Provide the (x, y) coordinate of the cell's center where the given text is located.  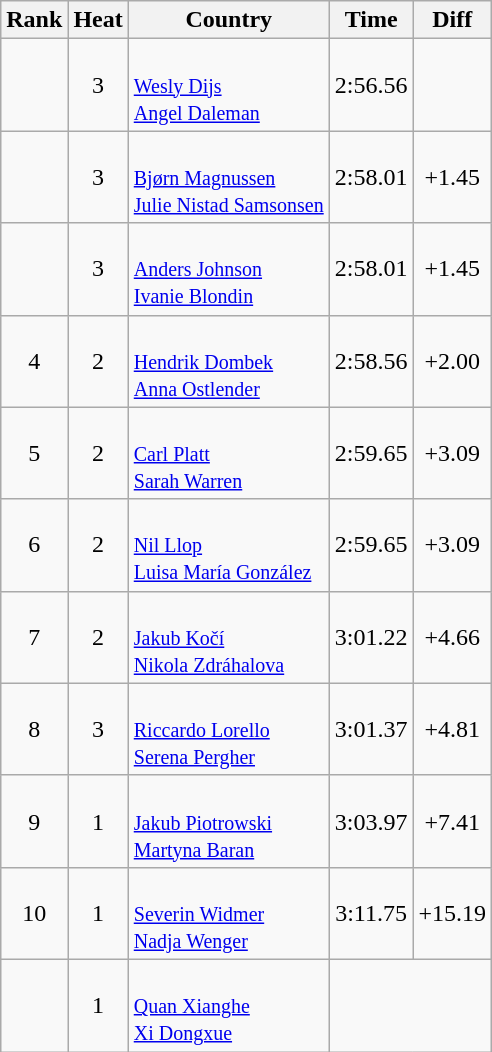
9 (34, 821)
Nil LlopLuisa María González (228, 545)
2:56.56 (371, 85)
Country (228, 20)
Diff (452, 20)
Severin WidmerNadja Wenger (228, 913)
3:01.22 (371, 637)
Riccardo LorelloSerena Pergher (228, 729)
Heat (98, 20)
Jakub PiotrowskiMartyna Baran (228, 821)
Rank (34, 20)
7 (34, 637)
+4.66 (452, 637)
+2.00 (452, 361)
+15.19 (452, 913)
10 (34, 913)
4 (34, 361)
Time (371, 20)
6 (34, 545)
8 (34, 729)
3:11.75 (371, 913)
Bjørn MagnussenJulie Nistad Samsonsen (228, 177)
Wesly DijsAngel Daleman (228, 85)
Jakub KočíNikola Zdráhalova (228, 637)
Hendrik DombekAnna Ostlender (228, 361)
2:58.56 (371, 361)
3:01.37 (371, 729)
5 (34, 453)
+7.41 (452, 821)
Anders JohnsonIvanie Blondin (228, 269)
+4.81 (452, 729)
Carl PlattSarah Warren (228, 453)
Quan XiangheXi Dongxue (228, 1005)
3:03.97 (371, 821)
